Determine the [x, y] coordinate at the center of the cell enclosing the given text.  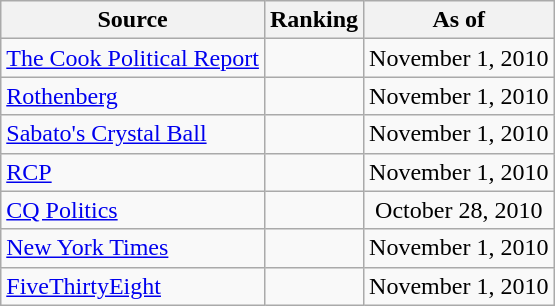
RCP [133, 172]
As of [459, 20]
Sabato's Crystal Ball [133, 134]
Ranking [314, 20]
CQ Politics [133, 210]
Source [133, 20]
FiveThirtyEight [133, 286]
October 28, 2010 [459, 210]
New York Times [133, 248]
The Cook Political Report [133, 58]
Rothenberg [133, 96]
